Output the (x, y) coordinate of the center of the cell containing the given text.  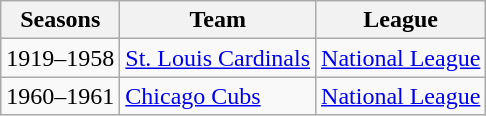
1960–1961 (60, 96)
1919–1958 (60, 58)
Chicago Cubs (218, 96)
St. Louis Cardinals (218, 58)
Seasons (60, 20)
Team (218, 20)
League (401, 20)
